Identify which cell holds the provided text, then report its [X, Y] central coordinate. 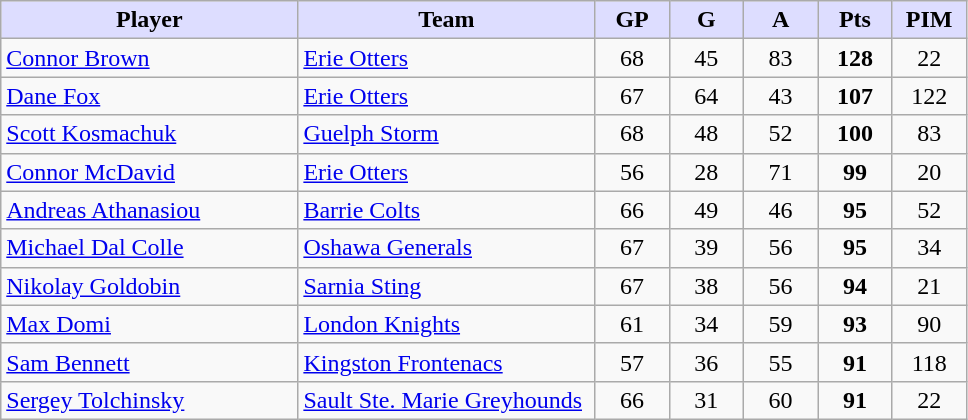
Sam Bennett [150, 362]
28 [706, 172]
21 [929, 286]
Connor Brown [150, 58]
G [706, 20]
Nikolay Goldobin [150, 286]
Michael Dal Colle [150, 248]
Connor McDavid [150, 172]
39 [706, 248]
Kingston Frontenacs [446, 362]
118 [929, 362]
Team [446, 20]
GP [632, 20]
59 [780, 324]
Andreas Athanasiou [150, 210]
55 [780, 362]
71 [780, 172]
Sarnia Sting [446, 286]
36 [706, 362]
64 [706, 96]
128 [855, 58]
Guelph Storm [446, 134]
38 [706, 286]
31 [706, 400]
57 [632, 362]
Sergey Tolchinsky [150, 400]
Dane Fox [150, 96]
46 [780, 210]
49 [706, 210]
48 [706, 134]
Scott Kosmachuk [150, 134]
Sault Ste. Marie Greyhounds [446, 400]
London Knights [446, 324]
Pts [855, 20]
Barrie Colts [446, 210]
60 [780, 400]
20 [929, 172]
94 [855, 286]
122 [929, 96]
45 [706, 58]
100 [855, 134]
107 [855, 96]
90 [929, 324]
43 [780, 96]
Max Domi [150, 324]
93 [855, 324]
99 [855, 172]
Player [150, 20]
Oshawa Generals [446, 248]
PIM [929, 20]
61 [632, 324]
A [780, 20]
